Provide the [X, Y] coordinate of the cell's center where the given text is located.  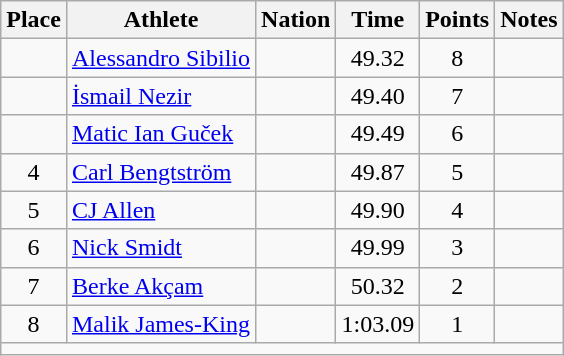
Alessandro Sibilio [160, 58]
49.32 [378, 58]
CJ Allen [160, 210]
Berke Akçam [160, 286]
49.87 [378, 172]
Time [378, 20]
Malik James-King [160, 324]
49.40 [378, 96]
Athlete [160, 20]
49.49 [378, 134]
Notes [529, 20]
Nick Smidt [160, 248]
3 [458, 248]
1 [458, 324]
Matic Ian Guček [160, 134]
1:03.09 [378, 324]
Points [458, 20]
49.99 [378, 248]
49.90 [378, 210]
Place [34, 20]
2 [458, 286]
İsmail Nezir [160, 96]
Nation [296, 20]
50.32 [378, 286]
Carl Bengtström [160, 172]
